Identify which cell holds the provided text, then report its (X, Y) central coordinate. 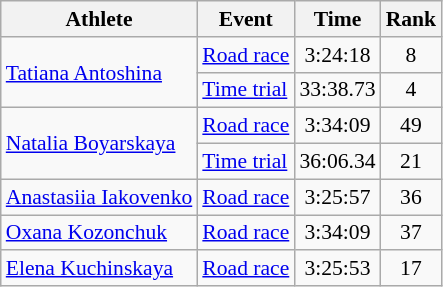
36 (412, 197)
Time (337, 19)
Oxana Kozonchuk (100, 233)
Athlete (100, 19)
21 (412, 162)
17 (412, 269)
37 (412, 233)
Tatiana Antoshina (100, 72)
33:38.73 (337, 90)
3:25:53 (337, 269)
Rank (412, 19)
4 (412, 90)
Event (246, 19)
8 (412, 55)
Elena Kuchinskaya (100, 269)
Anastasiia Iakovenko (100, 197)
Natalia Boyarskaya (100, 144)
36:06.34 (337, 162)
3:25:57 (337, 197)
49 (412, 126)
3:24:18 (337, 55)
